Locate the cell with the specified text and output its (X, Y) center coordinate. 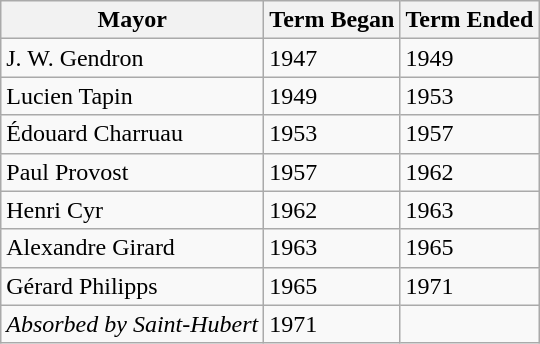
Alexandre Girard (132, 248)
Édouard Charruau (132, 134)
J. W. Gendron (132, 58)
Absorbed by Saint-Hubert (132, 324)
Paul Provost (132, 172)
Henri Cyr (132, 210)
Term Ended (470, 20)
Gérard Philipps (132, 286)
Term Began (332, 20)
Lucien Tapin (132, 96)
1947 (332, 58)
Mayor (132, 20)
